Capture the cell that displays the provided text and extract its [X, Y] central coordinate. 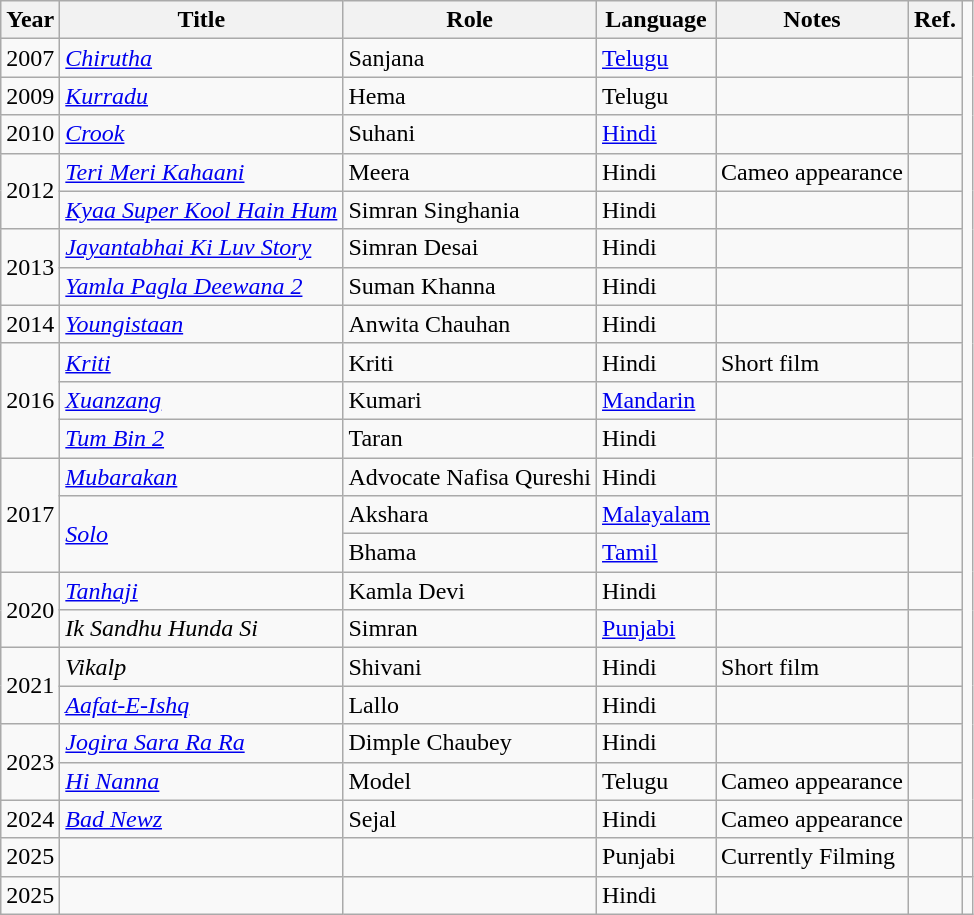
2009 [30, 96]
Notes [812, 20]
2024 [30, 819]
Jayantabhai Ki Luv Story [202, 248]
Jogira Sara Ra Ra [202, 743]
Model [470, 781]
Aafat-E-Ishq [202, 705]
Kurradu [202, 96]
Hema [470, 96]
Simran [470, 629]
Yamla Pagla Deewana 2 [202, 286]
Language [656, 20]
Currently Filming [812, 857]
Chirutha [202, 58]
Malayalam [656, 515]
Mubarakan [202, 477]
2012 [30, 191]
Sanjana [470, 58]
Advocate Nafisa Qureshi [470, 477]
Role [470, 20]
Ik Sandhu Hunda Si [202, 629]
Simran Desai [470, 248]
2014 [30, 324]
Teri Meri Kahaani [202, 172]
Sejal [470, 819]
Suman Khanna [470, 286]
Akshara [470, 515]
Lallo [470, 705]
Solo [202, 534]
2010 [30, 134]
Mandarin [656, 400]
Bhama [470, 553]
Anwita Chauhan [470, 324]
2013 [30, 267]
Taran [470, 438]
Tamil [656, 553]
2016 [30, 400]
Title [202, 20]
Kumari [470, 400]
2007 [30, 58]
Tanhaji [202, 591]
Kyaa Super Kool Hain Hum [202, 210]
Xuanzang [202, 400]
Suhani [470, 134]
Bad Newz [202, 819]
Simran Singhania [470, 210]
2017 [30, 515]
2021 [30, 686]
Dimple Chaubey [470, 743]
Kamla Devi [470, 591]
Crook [202, 134]
Hi Nanna [202, 781]
Shivani [470, 667]
Vikalp [202, 667]
Meera [470, 172]
2023 [30, 762]
Tum Bin 2 [202, 438]
Youngistaan [202, 324]
Year [30, 20]
Ref. [934, 20]
2020 [30, 610]
